Return [X, Y] of the center of cell containing provided text 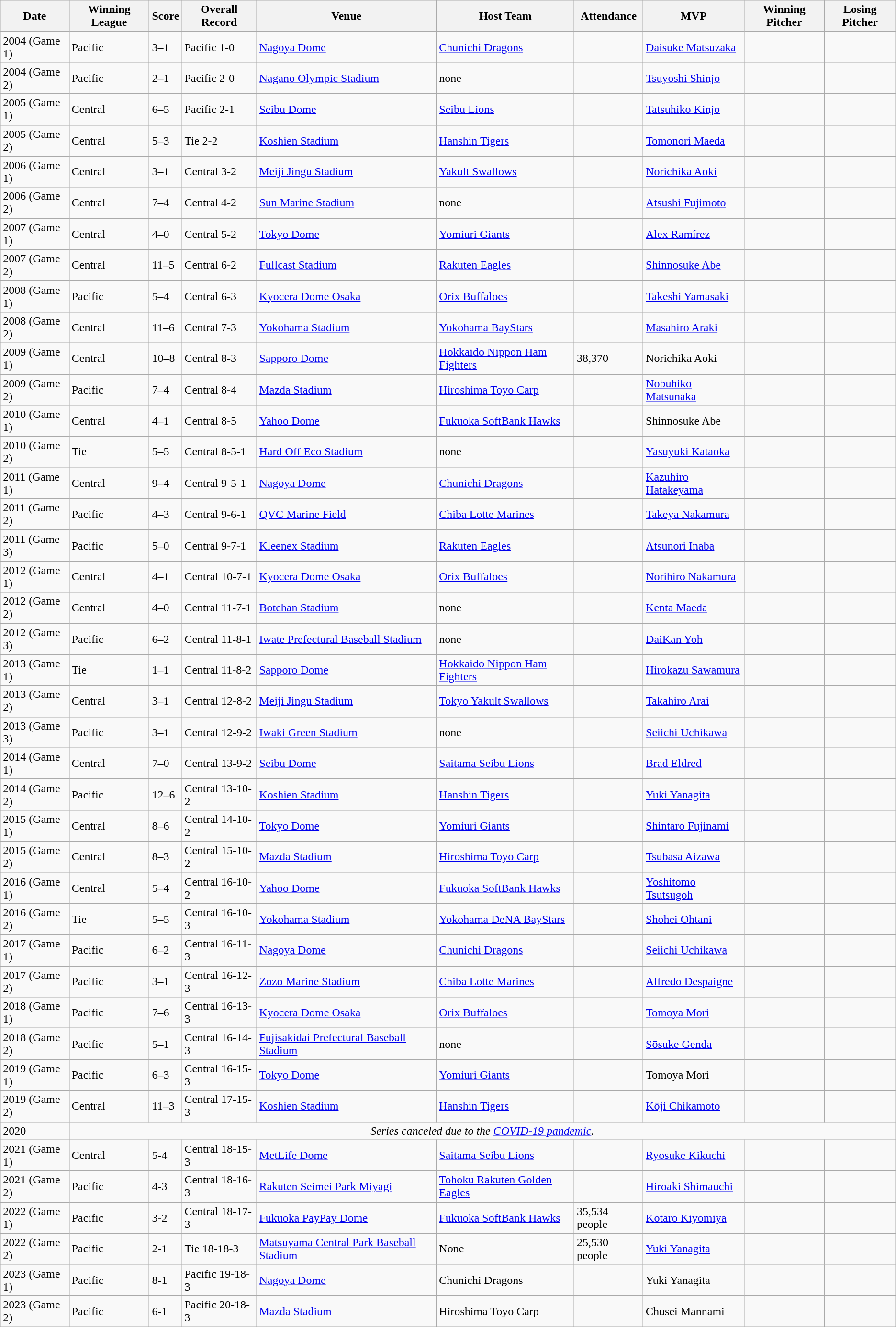
Central 8-3 [219, 358]
Yokohama DeNA BayStars [505, 919]
Atsunori Inaba [694, 546]
Zozo Marine Stadium [347, 981]
2013 (Game 1) [34, 670]
Rakuten Seimei Park Miyagi [347, 1186]
Venue [347, 16]
2011 (Game 3) [34, 546]
2009 (Game 1) [34, 358]
2004 (Game 1) [34, 47]
7–6 [166, 1013]
Central 11-8-1 [219, 639]
2005 (Game 1) [34, 109]
Central 17-15-3 [219, 1106]
MetLife Dome [347, 1156]
Central 16-14-3 [219, 1044]
Brad Eldred [694, 763]
5–0 [166, 546]
Central 6-2 [219, 265]
Overall Record [219, 16]
Tsubasa Aizawa [694, 857]
Iwaki Green Stadium [347, 732]
Yasuyuki Kataoka [694, 452]
2016 (Game 1) [34, 888]
Yakult Swallows [505, 171]
11–3 [166, 1106]
11–6 [166, 327]
Central 8-5-1 [219, 452]
None [505, 1248]
Alfredo Despaigne [694, 981]
2009 (Game 2) [34, 390]
Series canceled due to the COVID-19 pandemic. [482, 1131]
2007 (Game 2) [34, 265]
MVP [694, 16]
Pacific 2-0 [219, 79]
Tsuyoshi Shinjo [694, 79]
2011 (Game 1) [34, 484]
Shohei Ohtani [694, 919]
Kleenex Stadium [347, 546]
Tomonori Maeda [694, 141]
2011 (Game 2) [34, 514]
Fukuoka PayPay Dome [347, 1218]
Nobuhiko Matsunaka [694, 390]
Central 9-6-1 [219, 514]
Central 16-10-3 [219, 919]
2013 (Game 2) [34, 701]
Takeshi Yamasaki [694, 296]
Matsuyama Central Park Baseball Stadium [347, 1248]
DaiKan Yoh [694, 639]
2010 (Game 2) [34, 452]
Central 6-3 [219, 296]
Hard Off Eco Stadium [347, 452]
Nagano Olympic Stadium [347, 79]
2004 (Game 2) [34, 79]
Iwate Prefectural Baseball Stadium [347, 639]
Atsushi Fujimoto [694, 203]
Central 15-10-2 [219, 857]
Takeya Nakamura [694, 514]
Tatsuhiko Kinjo [694, 109]
Tohoku Rakuten Golden Eagles [505, 1186]
2013 (Game 3) [34, 732]
2014 (Game 1) [34, 763]
6-1 [166, 1311]
Central 11-8-2 [219, 670]
Norihiro Nakamura [694, 576]
Winning League [109, 16]
Central 10-7-1 [219, 576]
11–5 [166, 265]
Yoshitomo Tsutsugoh [694, 888]
Botchan Stadium [347, 608]
12–6 [166, 795]
2007 (Game 1) [34, 234]
2018 (Game 1) [34, 1013]
Chusei Mannami [694, 1311]
Central 3-2 [219, 171]
2015 (Game 2) [34, 857]
Takahiro Arai [694, 701]
Central 18-15-3 [219, 1156]
Central 16-13-3 [219, 1013]
8–6 [166, 825]
Central 13-9-2 [219, 763]
Kenta Maeda [694, 608]
Central 16-11-3 [219, 951]
2008 (Game 1) [34, 296]
Pacific 20-18-3 [219, 1311]
6–3 [166, 1075]
Host Team [505, 16]
Attendance [609, 16]
Pacific 19-18-3 [219, 1280]
Score [166, 16]
2-1 [166, 1248]
2014 (Game 2) [34, 795]
Central 8-5 [219, 421]
2023 (Game 2) [34, 1311]
2017 (Game 1) [34, 951]
3-2 [166, 1218]
7–0 [166, 763]
5–1 [166, 1044]
Losing Pitcher [860, 16]
Central 9-5-1 [219, 484]
Daisuke Matsuzaka [694, 47]
Fujisakidai Prefectural Baseball Stadium [347, 1044]
25,530 people [609, 1248]
35,534 people [609, 1218]
Yokohama BayStars [505, 327]
2017 (Game 2) [34, 981]
2021 (Game 1) [34, 1156]
Alex Ramírez [694, 234]
Kōji Chikamoto [694, 1106]
Kazuhiro Hatakeyama [694, 484]
Central 11-7-1 [219, 608]
2019 (Game 1) [34, 1075]
Hirokazu Sawamura [694, 670]
Central 14-10-2 [219, 825]
5–3 [166, 141]
Central 18-17-3 [219, 1218]
5-4 [166, 1156]
Hiroaki Shimauchi [694, 1186]
2006 (Game 2) [34, 203]
2008 (Game 2) [34, 327]
Central 18-16-3 [219, 1186]
2010 (Game 1) [34, 421]
Central 16-12-3 [219, 981]
2018 (Game 2) [34, 1044]
Central 5-2 [219, 234]
Central 12-9-2 [219, 732]
Seibu Lions [505, 109]
Central 12-8-2 [219, 701]
Ryosuke Kikuchi [694, 1156]
Sōsuke Genda [694, 1044]
Central 7-3 [219, 327]
Pacific 1-0 [219, 47]
Masahiro Araki [694, 327]
2005 (Game 2) [34, 141]
QVC Marine Field [347, 514]
2022 (Game 2) [34, 1248]
Fullcast Stadium [347, 265]
Winning Pitcher [784, 16]
Tie 2-2 [219, 141]
2016 (Game 2) [34, 919]
2023 (Game 1) [34, 1280]
Tie 18-18-3 [219, 1248]
Central 13-10-2 [219, 795]
2020 [34, 1131]
2012 (Game 2) [34, 608]
Central 9-7-1 [219, 546]
2–1 [166, 79]
2006 (Game 1) [34, 171]
38,370 [609, 358]
2012 (Game 1) [34, 576]
2015 (Game 1) [34, 825]
Central 16-15-3 [219, 1075]
2022 (Game 1) [34, 1218]
8-1 [166, 1280]
6–5 [166, 109]
Central 16-10-2 [219, 888]
8–3 [166, 857]
9–4 [166, 484]
4-3 [166, 1186]
2019 (Game 2) [34, 1106]
Central 4-2 [219, 203]
10–8 [166, 358]
2012 (Game 3) [34, 639]
4–3 [166, 514]
Shintaro Fujinami [694, 825]
Tokyo Yakult Swallows [505, 701]
Central 8-4 [219, 390]
Pacific 2-1 [219, 109]
Date [34, 16]
Sun Marine Stadium [347, 203]
2021 (Game 2) [34, 1186]
1–1 [166, 670]
Kotaro Kiyomiya [694, 1218]
